Provide the (x, y) coordinate of the cell's center where the given text is located.  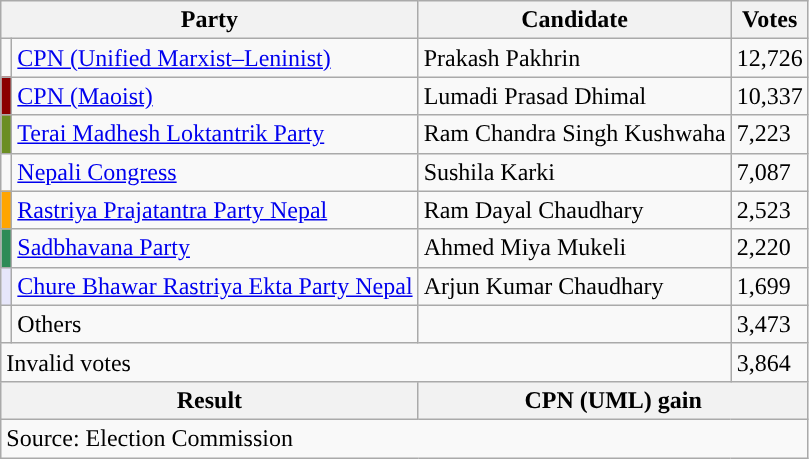
CPN (Maoist) (215, 96)
Candidate (574, 20)
7,087 (770, 172)
1,699 (770, 286)
3,864 (770, 362)
7,223 (770, 134)
Prakash Pakhrin (574, 58)
Nepali Congress (215, 172)
Arjun Kumar Chaudhary (574, 286)
Ram Dayal Chaudhary (574, 210)
Source: Election Commission (404, 438)
Ahmed Miya Mukeli (574, 248)
12,726 (770, 58)
Rastriya Prajatantra Party Nepal (215, 210)
2,220 (770, 248)
Sadbhavana Party (215, 248)
2,523 (770, 210)
Chure Bhawar Rastriya Ekta Party Nepal (215, 286)
Others (215, 324)
Invalid votes (366, 362)
Lumadi Prasad Dhimal (574, 96)
Sushila Karki (574, 172)
10,337 (770, 96)
Result (210, 400)
Party (210, 20)
CPN (Unified Marxist–Leninist) (215, 58)
Terai Madhesh Loktantrik Party (215, 134)
3,473 (770, 324)
Ram Chandra Singh Kushwaha (574, 134)
CPN (UML) gain (613, 400)
Votes (770, 20)
